Determine the [x, y] coordinate at the center of the cell enclosing the given text.  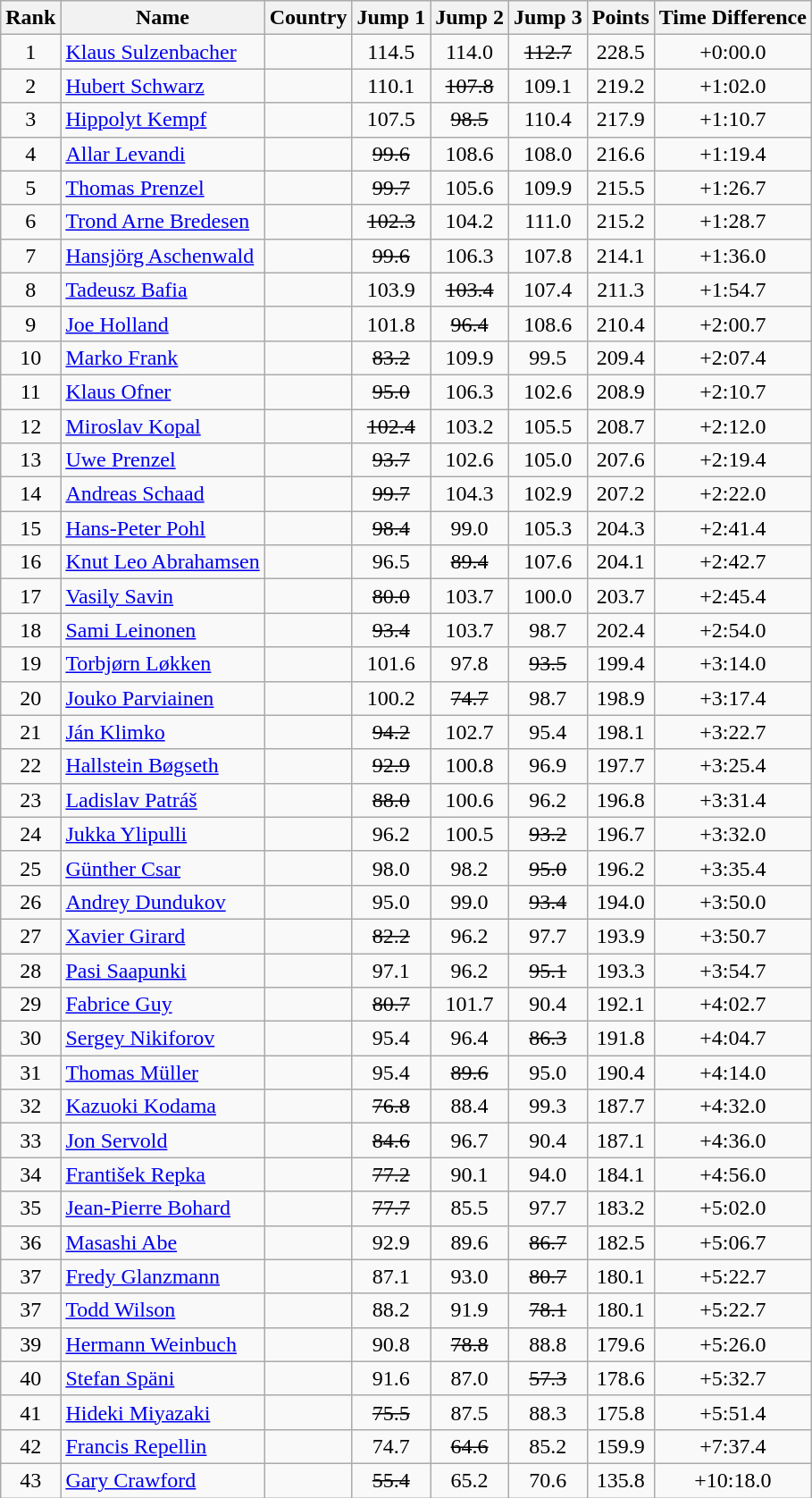
22 [30, 766]
Francis Repellin [163, 1446]
43 [30, 1480]
102.3 [391, 222]
Points [620, 18]
+4:14.0 [732, 1073]
198.1 [620, 732]
207.6 [620, 460]
204.3 [620, 528]
114.0 [470, 52]
87.0 [470, 1378]
Jean-Pierre Bohard [163, 1208]
104.2 [470, 222]
207.2 [620, 494]
93.7 [391, 460]
99.3 [548, 1107]
+2:10.7 [732, 391]
Kazuoki Kodama [163, 1107]
33 [30, 1140]
Hubert Schwarz [163, 86]
105.6 [470, 188]
+2:19.4 [732, 460]
193.9 [620, 936]
100.2 [391, 698]
78.1 [548, 1310]
6 [30, 222]
24 [30, 834]
Knut Leo Abrahamsen [163, 562]
13 [30, 460]
103.4 [470, 290]
93.0 [470, 1276]
Pasi Saapunki [163, 970]
98.2 [470, 868]
98.4 [391, 528]
Klaus Sulzenbacher [163, 52]
Name [163, 18]
100.6 [470, 800]
88.3 [548, 1412]
88.0 [391, 800]
Masashi Abe [163, 1242]
107.4 [548, 290]
110.1 [391, 86]
26 [30, 902]
17 [30, 596]
16 [30, 562]
196.8 [620, 800]
96.7 [470, 1140]
+4:04.7 [732, 1039]
14 [30, 494]
32 [30, 1107]
Stefan Späni [163, 1378]
Tadeusz Bafia [163, 290]
Time Difference [732, 18]
93.2 [548, 834]
18 [30, 630]
+1:10.7 [732, 120]
135.8 [620, 1480]
Gary Crawford [163, 1480]
Xavier Girard [163, 936]
+5:02.0 [732, 1208]
34 [30, 1174]
5 [30, 188]
76.8 [391, 1107]
199.4 [620, 664]
182.5 [620, 1242]
+3:50.0 [732, 902]
194.0 [620, 902]
41 [30, 1412]
11 [30, 391]
+2:00.7 [732, 324]
211.3 [620, 290]
+2:54.0 [732, 630]
94.0 [548, 1174]
85.5 [470, 1208]
9 [30, 324]
89.4 [470, 562]
204.1 [620, 562]
+10:18.0 [732, 1480]
175.8 [620, 1412]
101.8 [391, 324]
80.0 [391, 596]
Rank [30, 18]
Hermann Weinbuch [163, 1344]
179.6 [620, 1344]
96.9 [548, 766]
107.5 [391, 120]
+1:54.7 [732, 290]
217.9 [620, 120]
191.8 [620, 1039]
Trond Arne Bredesen [163, 222]
+1:19.4 [732, 154]
104.3 [470, 494]
29 [30, 1005]
90.8 [391, 1344]
+2:07.4 [732, 358]
Hans-Peter Pohl [163, 528]
+2:22.0 [732, 494]
103.9 [391, 290]
2 [30, 86]
Fabrice Guy [163, 1005]
196.2 [620, 868]
187.1 [620, 1140]
70.6 [548, 1480]
105.3 [548, 528]
+3:31.4 [732, 800]
Thomas Müller [163, 1073]
Sergey Nikiforov [163, 1039]
215.2 [620, 222]
Ján Klimko [163, 732]
Klaus Ofner [163, 391]
19 [30, 664]
84.6 [391, 1140]
Vasily Savin [163, 596]
36 [30, 1242]
Hideki Miyazaki [163, 1412]
+3:17.4 [732, 698]
196.7 [620, 834]
55.4 [391, 1480]
+2:45.4 [732, 596]
184.1 [620, 1174]
7 [30, 256]
27 [30, 936]
+1:26.7 [732, 188]
216.6 [620, 154]
+2:41.4 [732, 528]
+2:42.7 [732, 562]
202.4 [620, 630]
102.9 [548, 494]
103.2 [470, 426]
+3:32.0 [732, 834]
15 [30, 528]
105.5 [548, 426]
93.5 [548, 664]
208.9 [620, 391]
77.7 [391, 1208]
83.2 [391, 358]
23 [30, 800]
Ladislav Patráš [163, 800]
86.3 [548, 1039]
88.4 [470, 1107]
Jump 1 [391, 18]
97.1 [391, 970]
Thomas Prenzel [163, 188]
107.6 [548, 562]
Andrey Dundukov [163, 902]
Jouko Parviainen [163, 698]
86.7 [548, 1242]
190.4 [620, 1073]
228.5 [620, 52]
193.3 [620, 970]
Günther Csar [163, 868]
35 [30, 1208]
+4:32.0 [732, 1107]
Allar Levandi [163, 154]
91.6 [391, 1378]
82.2 [391, 936]
+3:14.0 [732, 664]
108.0 [548, 154]
10 [30, 358]
159.9 [620, 1446]
Jon Servold [163, 1140]
198.9 [620, 698]
78.8 [470, 1344]
4 [30, 154]
1 [30, 52]
101.6 [391, 664]
203.7 [620, 596]
31 [30, 1073]
77.2 [391, 1174]
Jukka Ylipulli [163, 834]
96.5 [391, 562]
85.2 [548, 1446]
100.8 [470, 766]
102.4 [391, 426]
99.5 [548, 358]
90.1 [470, 1174]
98.0 [391, 868]
+5:32.7 [732, 1378]
+7:37.4 [732, 1446]
101.7 [470, 1005]
Marko Frank [163, 358]
111.0 [548, 222]
210.4 [620, 324]
+5:06.7 [732, 1242]
+3:50.7 [732, 936]
87.1 [391, 1276]
Todd Wilson [163, 1310]
František Repka [163, 1174]
8 [30, 290]
105.0 [548, 460]
112.7 [548, 52]
3 [30, 120]
+3:25.4 [732, 766]
215.5 [620, 188]
100.5 [470, 834]
Country [308, 18]
Hallstein Bøgseth [163, 766]
+0:00.0 [732, 52]
Jump 3 [548, 18]
197.7 [620, 766]
97.8 [470, 664]
91.9 [470, 1310]
+5:26.0 [732, 1344]
102.7 [470, 732]
25 [30, 868]
178.6 [620, 1378]
20 [30, 698]
+1:02.0 [732, 86]
109.1 [548, 86]
87.5 [470, 1412]
+3:35.4 [732, 868]
Jump 2 [470, 18]
Torbjørn Løkken [163, 664]
40 [30, 1378]
+4:56.0 [732, 1174]
+2:12.0 [732, 426]
75.5 [391, 1412]
Miroslav Kopal [163, 426]
95.1 [548, 970]
Uwe Prenzel [163, 460]
208.7 [620, 426]
28 [30, 970]
+4:36.0 [732, 1140]
Andreas Schaad [163, 494]
94.2 [391, 732]
100.0 [548, 596]
183.2 [620, 1208]
209.4 [620, 358]
98.5 [470, 120]
88.2 [391, 1310]
187.7 [620, 1107]
39 [30, 1344]
+1:28.7 [732, 222]
88.8 [548, 1344]
Joe Holland [163, 324]
114.5 [391, 52]
65.2 [470, 1480]
42 [30, 1446]
30 [30, 1039]
214.1 [620, 256]
Sami Leinonen [163, 630]
12 [30, 426]
+3:54.7 [732, 970]
21 [30, 732]
192.1 [620, 1005]
219.2 [620, 86]
57.3 [548, 1378]
+1:36.0 [732, 256]
+3:22.7 [732, 732]
Fredy Glanzmann [163, 1276]
+5:51.4 [732, 1412]
64.6 [470, 1446]
Hansjörg Aschenwald [163, 256]
+4:02.7 [732, 1005]
110.4 [548, 120]
Hippolyt Kempf [163, 120]
